Pinpoint the cell where the given text exists, returning its (x, y) midpoint coordinate. 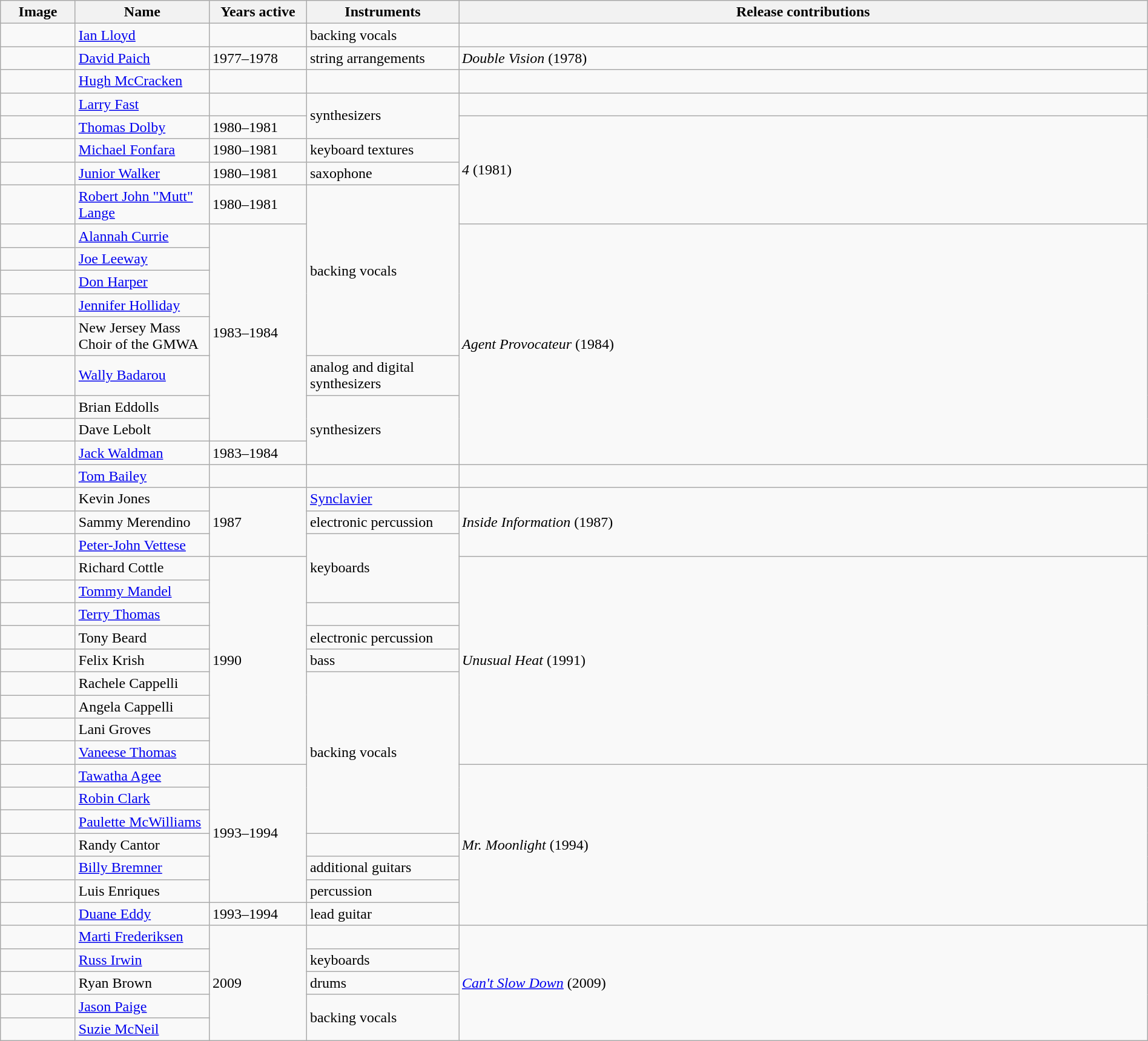
Inside Information (1987) (803, 522)
additional guitars (383, 868)
Junior Walker (142, 173)
Kevin Jones (142, 499)
Terry Thomas (142, 614)
Angela Cappelli (142, 707)
Rachele Cappelli (142, 683)
Dave Lebolt (142, 430)
string arrangements (383, 58)
Jennifer Holliday (142, 305)
Tawatha Agee (142, 776)
1977–1978 (258, 58)
1987 (258, 522)
Vaneese Thomas (142, 753)
Unusual Heat (1991) (803, 660)
analog and digital synthesizers (383, 375)
Billy Bremner (142, 868)
Larry Fast (142, 104)
4 (1981) (803, 170)
percussion (383, 891)
Peter-John Vettese (142, 545)
Tony Beard (142, 637)
Joe Leeway (142, 259)
Don Harper (142, 282)
Agent Provocateur (1984) (803, 344)
Robin Clark (142, 799)
Jack Waldman (142, 453)
Instruments (383, 12)
Years active (258, 12)
Felix Krish (142, 660)
Lani Groves (142, 730)
Thomas Dolby (142, 127)
lead guitar (383, 914)
David Paich (142, 58)
1990 (258, 660)
Mr. Moonlight (1994) (803, 845)
Alannah Currie (142, 236)
Brian Eddolls (142, 407)
Paulette McWilliams (142, 822)
Randy Cantor (142, 845)
Jason Paige (142, 1006)
Russ Irwin (142, 960)
Image (38, 12)
Synclavier (383, 499)
Robert John "Mutt" Lange (142, 205)
Ian Lloyd (142, 35)
Richard Cottle (142, 568)
bass (383, 660)
Ryan Brown (142, 983)
Suzie McNeil (142, 1029)
Tommy Mandel (142, 591)
2009 (258, 983)
Name (142, 12)
Marti Frederiksen (142, 937)
Can't Slow Down (2009) (803, 983)
Release contributions (803, 12)
drums (383, 983)
Luis Enriques (142, 891)
Wally Badarou (142, 375)
Sammy Merendino (142, 522)
keyboard textures (383, 150)
Duane Eddy (142, 914)
New Jersey Mass Choir of the GMWA (142, 337)
Tom Bailey (142, 476)
Michael Fonfara (142, 150)
saxophone (383, 173)
Double Vision (1978) (803, 58)
Hugh McCracken (142, 81)
